Find where the given text appears and provide that cell's center as [X, Y] coordinate. 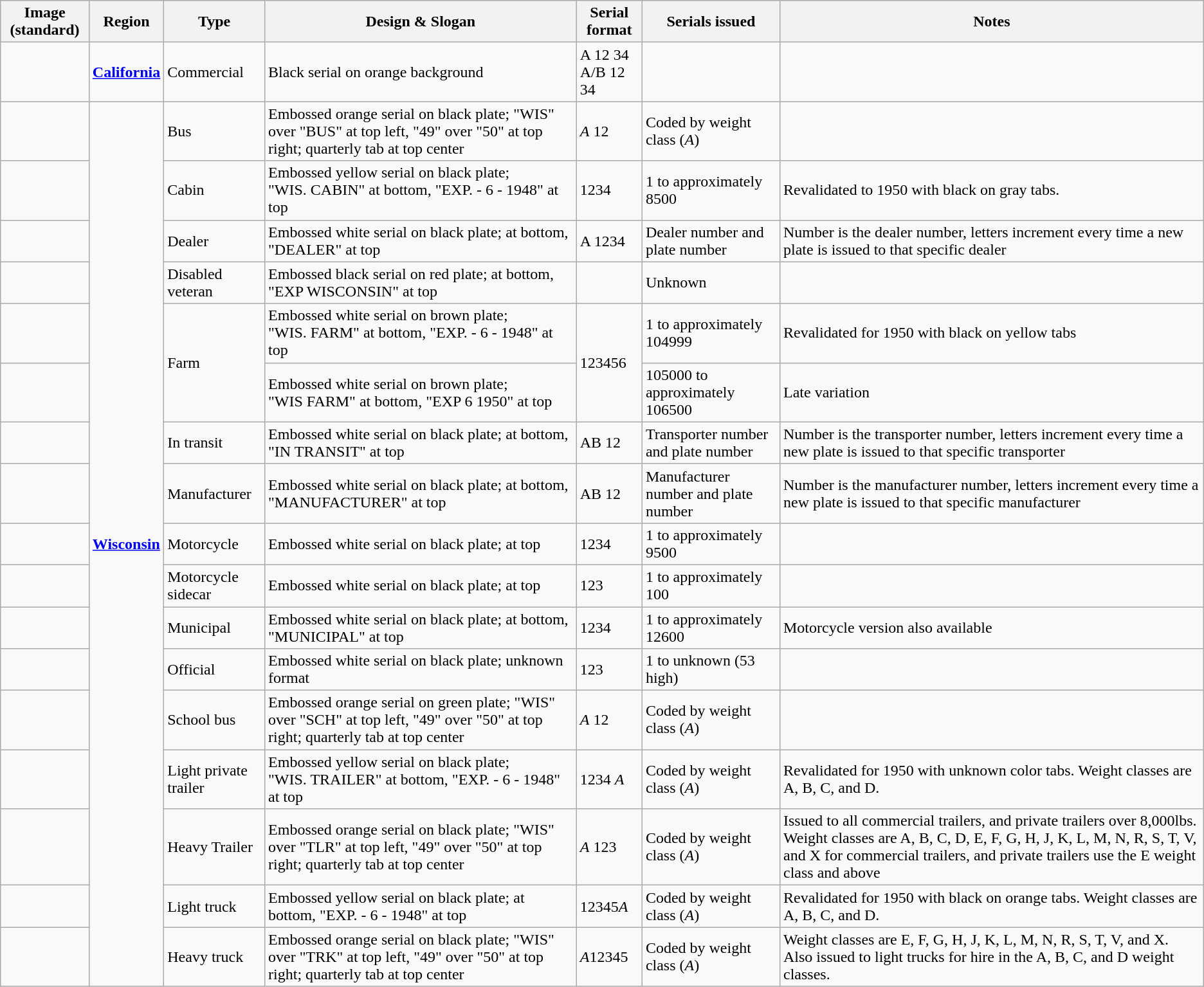
Serial format [609, 22]
Serials issued [711, 22]
Bus [215, 131]
Embossed white serial on black plate; unknown format [421, 670]
1 to approximately 9500 [711, 544]
Manufacturer number and plate number [711, 493]
Farm [215, 363]
Embossed yellow serial on black plate; "WIS. CABIN" at bottom, "EXP. - 6 - 1948" at top [421, 190]
Transporter number and plate number [711, 442]
Commercial [215, 72]
Number is the dealer number, letters increment every time a new plate is issued to that specific dealer [992, 240]
Number is the transporter number, letters increment every time a new plate is issued to that specific transporter [992, 442]
Disabled veteran [215, 283]
Dealer [215, 240]
Region [126, 22]
Embossed white serial on black plate; at bottom, "DEALER" at top [421, 240]
Embossed white serial on brown plate; "WIS FARM" at bottom, "EXP 6 1950" at top [421, 392]
Number is the manufacturer number, letters increment every time a new plate is issued to that specific manufacturer [992, 493]
Heavy truck [215, 957]
Motorcycle version also available [992, 628]
Unknown [711, 283]
A 123 [609, 847]
Motorcycle sidecar [215, 585]
Dealer number and plate number [711, 240]
Black serial on orange background [421, 72]
Revalidated for 1950 with black on orange tabs. Weight classes are A, B, C, and D. [992, 907]
105000 to approximately 106500 [711, 392]
California [126, 72]
Image (standard) [45, 22]
A12345 [609, 957]
Embossed orange serial on black plate; "WIS" over "TRK" at top left, "49" over "50" at top right; quarterly tab at top center [421, 957]
Type [215, 22]
Manufacturer [215, 493]
Design & Slogan [421, 22]
Embossed white serial on black plate; at bottom, "MUNICIPAL" at top [421, 628]
1 to approximately 100 [711, 585]
School bus [215, 720]
Official [215, 670]
Embossed orange serial on green plate; "WIS" over "SCH" at top left, "49" over "50" at top right; quarterly tab at top center [421, 720]
1234 A [609, 779]
Revalidated to 1950 with black on gray tabs. [992, 190]
1 to unknown (53 high) [711, 670]
Embossed white serial on black plate; at bottom, "MANUFACTURER" at top [421, 493]
Light private trailer [215, 779]
Heavy Trailer [215, 847]
Embossed orange serial on black plate; "WIS" over "TLR" at top left, "49" over "50" at top right; quarterly tab at top center [421, 847]
1 to approximately 8500 [711, 190]
Notes [992, 22]
Revalidated for 1950 with black on yellow tabs [992, 333]
Wisconsin [126, 544]
Revalidated for 1950 with unknown color tabs. Weight classes are A, B, C, and D. [992, 779]
12345A [609, 907]
Embossed white serial on black plate; at bottom, "IN TRANSIT" at top [421, 442]
Municipal [215, 628]
1 to approximately 104999 [711, 333]
Motorcycle [215, 544]
A 1234 [609, 240]
Cabin [215, 190]
In transit [215, 442]
A 12 34A/B 12 34 [609, 72]
Embossed orange serial on black plate; "WIS" over "BUS" at top left, "49" over "50" at top right; quarterly tab at top center [421, 131]
Light truck [215, 907]
Weight classes are E, F, G, H, J, K, L, M, N, R, S, T, V, and X. Also issued to light trucks for hire in the A, B, C, and D weight classes. [992, 957]
123456 [609, 363]
Embossed yellow serial on black plate; "WIS. TRAILER" at bottom, "EXP. - 6 - 1948" at top [421, 779]
Embossed white serial on brown plate; "WIS. FARM" at bottom, "EXP. - 6 - 1948" at top [421, 333]
Late variation [992, 392]
1 to approximately 12600 [711, 628]
Embossed black serial on red plate; at bottom, "EXP WISCONSIN" at top [421, 283]
Embossed yellow serial on black plate; at bottom, "EXP. - 6 - 1948" at top [421, 907]
